Identify which cell holds the provided text, then report its (X, Y) central coordinate. 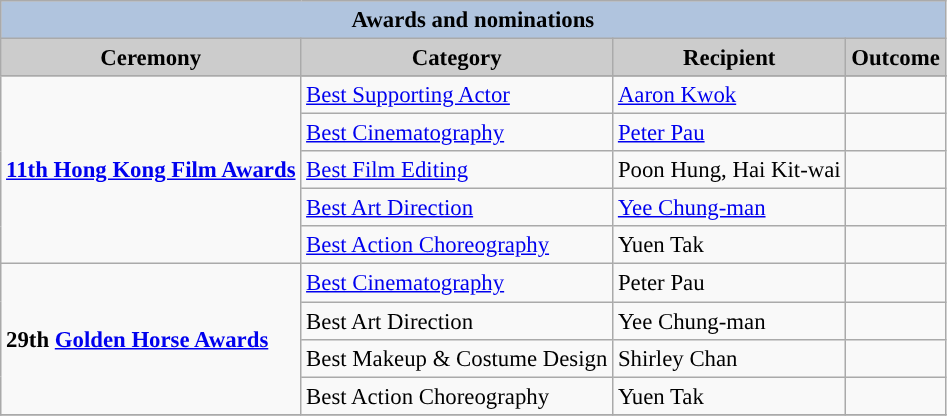
Awards and nominations (473, 20)
Best Makeup & Costume Design (457, 358)
Best Supporting Actor (457, 95)
11th Hong Kong Film Awards (151, 170)
Shirley Chan (730, 358)
Recipient (730, 58)
29th Golden Horse Awards (151, 339)
Ceremony (151, 58)
Best Film Editing (457, 170)
Aaron Kwok (730, 95)
Category (457, 58)
Outcome (896, 58)
Poon Hung, Hai Kit-wai (730, 170)
